Find where the given text appears and provide that cell's center as (x, y) coordinate. 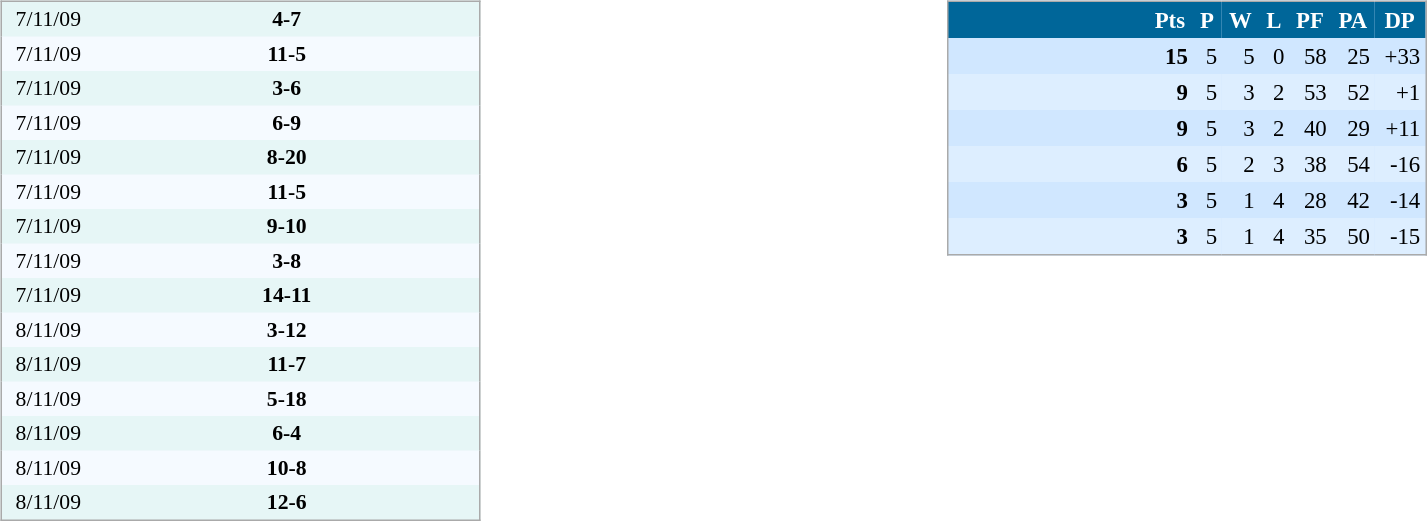
6-9 (286, 123)
P (1206, 20)
Pts (1170, 20)
DP (1400, 20)
PF (1310, 20)
9-10 (286, 226)
4-7 (286, 18)
58 (1310, 56)
+1 (1400, 92)
14-11 (286, 295)
+11 (1400, 128)
L (1274, 20)
-14 (1400, 200)
3-12 (286, 329)
10-8 (286, 467)
6-4 (286, 433)
38 (1310, 164)
12-6 (286, 502)
-16 (1400, 164)
25 (1352, 56)
W (1240, 20)
-15 (1400, 236)
5-18 (286, 399)
50 (1352, 236)
+33 (1400, 56)
35 (1310, 236)
PA (1352, 20)
28 (1310, 200)
53 (1310, 92)
40 (1310, 128)
15 (1170, 56)
42 (1352, 200)
8-20 (286, 157)
6 (1170, 164)
3-6 (286, 88)
11-7 (286, 364)
0 (1274, 56)
3-8 (286, 261)
29 (1352, 128)
54 (1352, 164)
52 (1352, 92)
